Search for the cell housing the specified text and yield its [x, y] center coordinate. 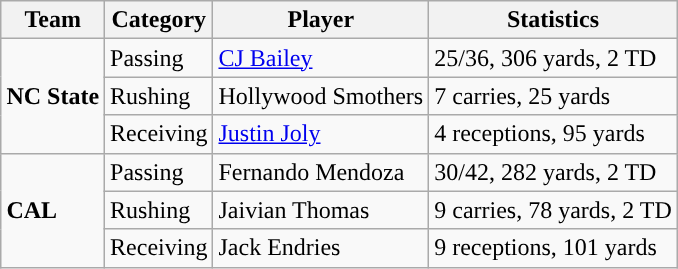
Jaivian Thomas [321, 210]
CAL [53, 210]
25/36, 306 yards, 2 TD [554, 58]
Fernando Mendoza [321, 172]
Justin Joly [321, 134]
Category [159, 20]
30/42, 282 yards, 2 TD [554, 172]
Jack Endries [321, 248]
CJ Bailey [321, 58]
Team [53, 20]
Statistics [554, 20]
9 receptions, 101 yards [554, 248]
Hollywood Smothers [321, 96]
4 receptions, 95 yards [554, 134]
9 carries, 78 yards, 2 TD [554, 210]
NC State [53, 96]
Player [321, 20]
7 carries, 25 yards [554, 96]
